Identify which cell holds the provided text, then report its [x, y] central coordinate. 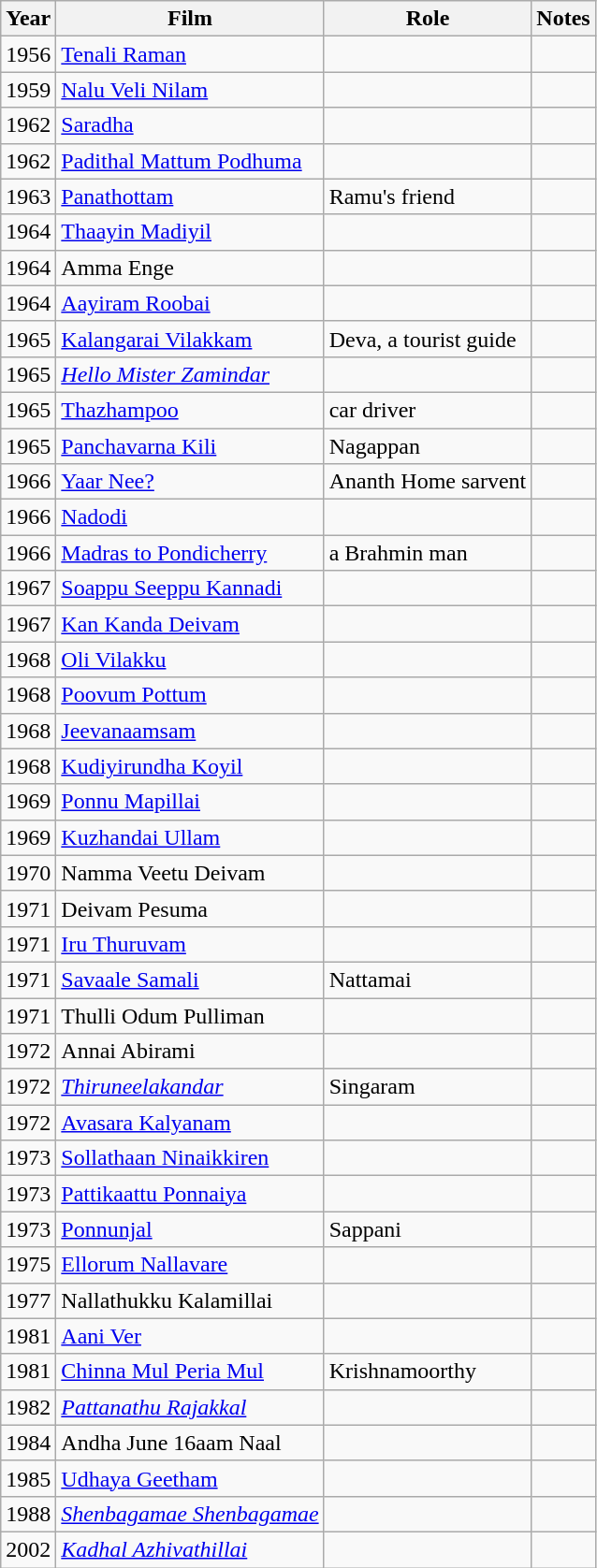
Oli Vilakku [190, 660]
Sollathaan Ninaikkiren [190, 1158]
Panathottam [190, 196]
1982 [28, 1407]
Savaale Samali [190, 980]
Kudiyirundha Koyil [190, 766]
Kalangarai Vilakkam [190, 339]
1959 [28, 90]
Ellorum Nallavare [190, 1265]
Kadhal Azhivathillai [190, 1549]
1988 [28, 1514]
Aayiram Roobai [190, 303]
Deivam Pesuma [190, 908]
1970 [28, 873]
1975 [28, 1265]
Namma Veetu Deivam [190, 873]
Krishnamoorthy [428, 1372]
Saradha [190, 125]
Soappu Seeppu Kannadi [190, 588]
Hello Mister Zamindar [190, 374]
Poovum Pottum [190, 695]
1977 [28, 1300]
Ponnunjal [190, 1229]
Pattanathu Rajakkal [190, 1407]
Notes [563, 19]
Kan Kanda Deivam [190, 624]
Thaayin Madiyil [190, 232]
Udhaya Geetham [190, 1478]
Iru Thuruvam [190, 944]
Role [428, 19]
1984 [28, 1443]
Thulli Odum Pulliman [190, 1015]
Thiruneelakandar [190, 1087]
Andha June 16aam Naal [190, 1443]
Year [28, 19]
Padithal Mattum Podhuma [190, 161]
Nagappan [428, 446]
1963 [28, 196]
Jeevanaamsam [190, 731]
Chinna Mul Peria Mul [190, 1372]
Shenbagamae Shenbagamae [190, 1514]
Deva, a tourist guide [428, 339]
Annai Abirami [190, 1052]
Tenali Raman [190, 54]
Aani Ver [190, 1336]
Amma Enge [190, 268]
Yaar Nee? [190, 482]
2002 [28, 1549]
a Brahmin man [428, 553]
Nadodi [190, 517]
1956 [28, 54]
Ananth Home sarvent [428, 482]
Nalu Veli Nilam [190, 90]
Avasara Kalyanam [190, 1123]
Film [190, 19]
1985 [28, 1478]
Nattamai [428, 980]
Sappani [428, 1229]
Madras to Pondicherry [190, 553]
Kuzhandai Ullam [190, 837]
Pattikaattu Ponnaiya [190, 1194]
Panchavarna Kili [190, 446]
car driver [428, 410]
Ramu's friend [428, 196]
Singaram [428, 1087]
Thazhampoo [190, 410]
Nallathukku Kalamillai [190, 1300]
Ponnu Mapillai [190, 802]
